Locate the cell with the specified text and output its (X, Y) center coordinate. 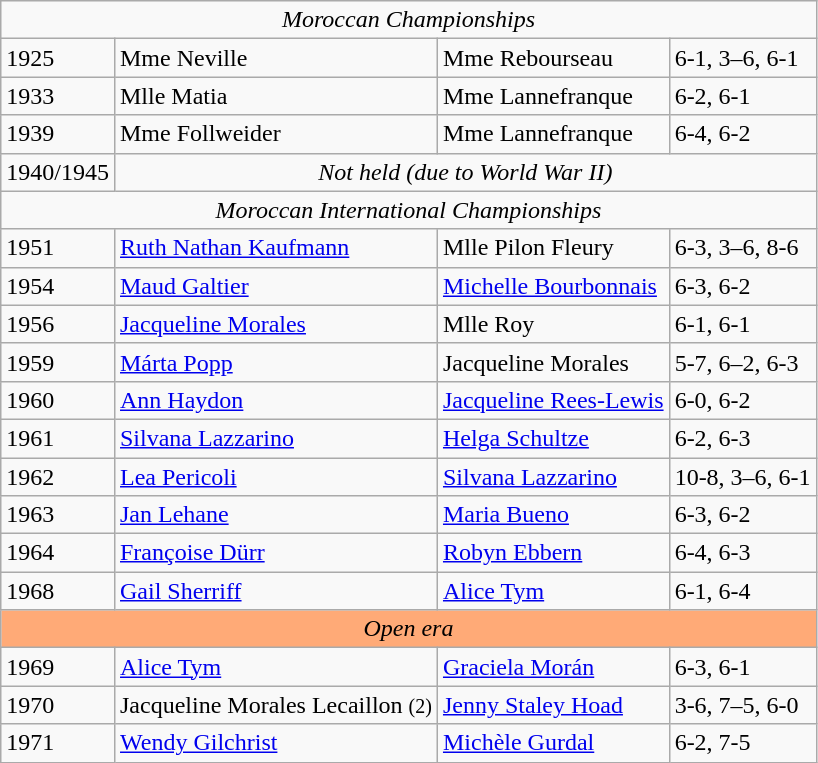
1962 (58, 477)
Graciela Morán (553, 667)
1971 (58, 743)
Lea Pericoli (276, 477)
10-8, 3–6, 6-1 (742, 477)
Ann Haydon (276, 400)
Gail Sherriff (276, 591)
6-1, 6-4 (742, 591)
Moroccan International Championships (408, 210)
1960 (58, 400)
Jan Lehane (276, 515)
1933 (58, 96)
Françoise Dürr (276, 553)
Márta Popp (276, 362)
1963 (58, 515)
1956 (58, 324)
1968 (58, 591)
6-2, 6-3 (742, 438)
5-7, 6–2, 6-3 (742, 362)
Moroccan Championships (408, 20)
Not held (due to World War II) (465, 172)
1940/1945 (58, 172)
6-1, 6-1 (742, 324)
Mlle Matia (276, 96)
6-4, 6-2 (742, 134)
Ruth Nathan Kaufmann (276, 248)
Wendy Gilchrist (276, 743)
3-6, 7–5, 6-0 (742, 705)
1961 (58, 438)
Robyn Ebbern (553, 553)
Michèle Gurdal (553, 743)
Michelle Bourbonnais (553, 286)
1925 (58, 58)
6-4, 6-3 (742, 553)
1954 (58, 286)
Mme Rebourseau (553, 58)
1969 (58, 667)
Jenny Staley Hoad (553, 705)
Mme Neville (276, 58)
Mme Follweider (276, 134)
1970 (58, 705)
6-3, 6-1 (742, 667)
Helga Schultze (553, 438)
Jacqueline Morales Lecaillon (2) (276, 705)
6-3, 3–6, 8-6 (742, 248)
1939 (58, 134)
Maria Bueno (553, 515)
6-2, 7-5 (742, 743)
Jacqueline Rees-Lewis (553, 400)
6-1, 3–6, 6-1 (742, 58)
1964 (58, 553)
Open era (408, 629)
Mlle Pilon Fleury (553, 248)
Mlle Roy (553, 324)
1959 (58, 362)
6-2, 6-1 (742, 96)
1951 (58, 248)
Maud Galtier (276, 286)
6-0, 6-2 (742, 400)
